For the text-containing cell, return its midpoint in [x, y] coordinate format. 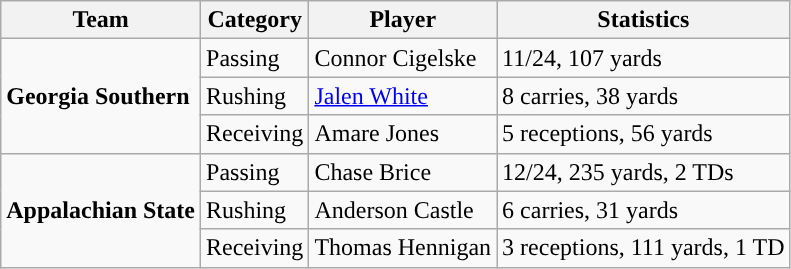
Amare Jones [403, 134]
3 receptions, 111 yards, 1 TD [644, 248]
11/24, 107 yards [644, 58]
12/24, 235 yards, 2 TDs [644, 172]
Thomas Hennigan [403, 248]
Anderson Castle [403, 210]
8 carries, 38 yards [644, 96]
Appalachian State [101, 210]
Connor Cigelske [403, 58]
6 carries, 31 yards [644, 210]
Georgia Southern [101, 96]
Jalen White [403, 96]
Chase Brice [403, 172]
Statistics [644, 20]
5 receptions, 56 yards [644, 134]
Team [101, 20]
Player [403, 20]
Category [255, 20]
